Return (x, y) of the center of cell containing provided text 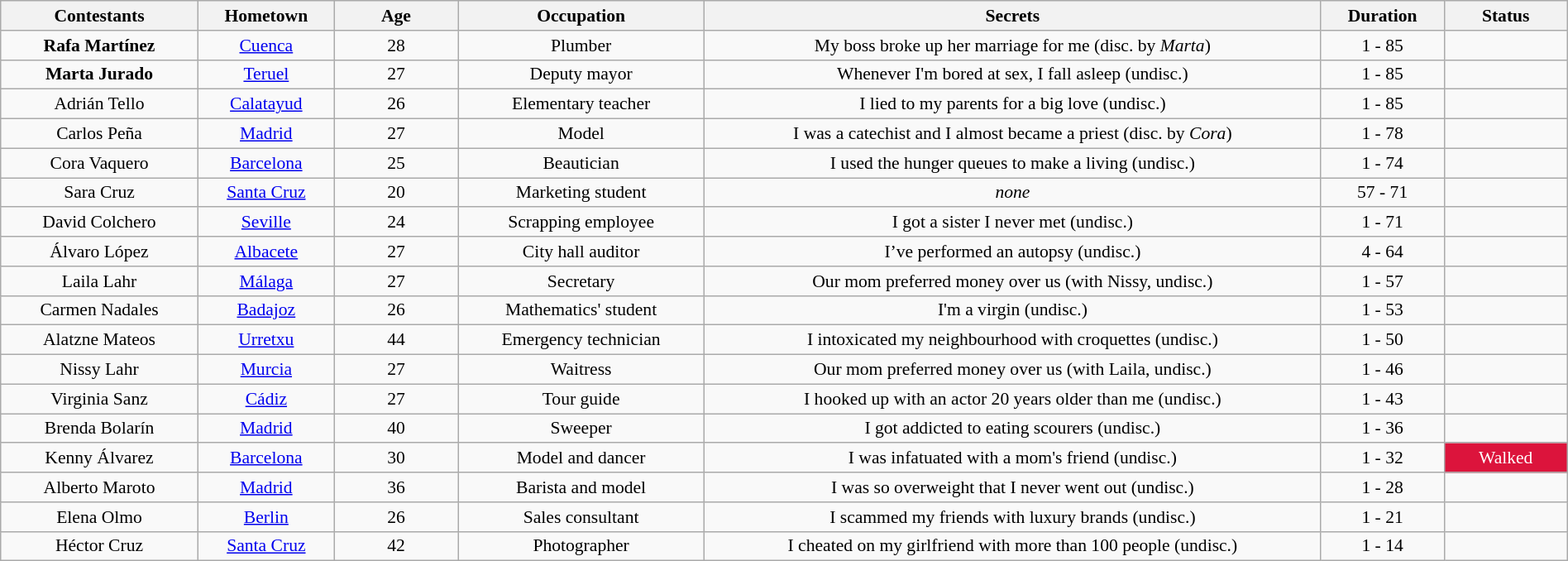
Murcia (266, 369)
Carlos Peña (99, 133)
Elementary teacher (581, 104)
1 - 53 (1383, 310)
I used the hunger queues to make a living (undisc.) (1012, 163)
4 - 64 (1383, 252)
My boss broke up her marriage for me (disc. by Marta) (1012, 45)
Hometown (266, 16)
Albacete (266, 252)
1 - 36 (1383, 429)
Héctor Cruz (99, 546)
25 (395, 163)
30 (395, 458)
Álvaro López (99, 252)
Occupation (581, 16)
Beautician (581, 163)
Sweeper (581, 429)
Urretxu (266, 340)
36 (395, 487)
44 (395, 340)
42 (395, 546)
Photographer (581, 546)
Laila Lahr (99, 280)
Cora Vaquero (99, 163)
I'm a virgin (undisc.) (1012, 310)
Duration (1383, 16)
1 - 57 (1383, 280)
Barista and model (581, 487)
1 - 46 (1383, 369)
Model (581, 133)
I got addicted to eating scourers (undisc.) (1012, 429)
Alberto Maroto (99, 487)
Marketing student (581, 192)
1 - 43 (1383, 399)
24 (395, 222)
I intoxicated my neighbourhood with croquettes (undisc.) (1012, 340)
Model and dancer (581, 458)
City hall auditor (581, 252)
Cádiz (266, 399)
David Colchero (99, 222)
Carmen Nadales (99, 310)
57 - 71 (1383, 192)
I scammed my friends with luxury brands (undisc.) (1012, 516)
Brenda Bolarín (99, 429)
Badajoz (266, 310)
1 - 14 (1383, 546)
1 - 78 (1383, 133)
Mathematics' student (581, 310)
Tour guide (581, 399)
Rafa Martínez (99, 45)
Waitress (581, 369)
Málaga (266, 280)
Cuenca (266, 45)
Sales consultant (581, 516)
I got a sister I never met (undisc.) (1012, 222)
Deputy mayor (581, 74)
I’ve performed an autopsy (undisc.) (1012, 252)
I hooked up with an actor 20 years older than me (undisc.) (1012, 399)
I was a catechist and I almost became a priest (disc. by Cora) (1012, 133)
Secrets (1012, 16)
Age (395, 16)
Whenever I'm bored at sex, I fall asleep (undisc.) (1012, 74)
Nissy Lahr (99, 369)
Adrián Tello (99, 104)
Elena Olmo (99, 516)
Seville (266, 222)
Our mom preferred money over us (with Nissy, undisc.) (1012, 280)
Calatayud (266, 104)
1 - 71 (1383, 222)
Secretary (581, 280)
Emergency technician (581, 340)
1 - 21 (1383, 516)
1 - 28 (1383, 487)
Berlin (266, 516)
I lied to my parents for a big love (undisc.) (1012, 104)
Plumber (581, 45)
Contestants (99, 16)
none (1012, 192)
28 (395, 45)
Our mom preferred money over us (with Laila, undisc.) (1012, 369)
20 (395, 192)
Scrapping employee (581, 222)
I was so overweight that I never went out (undisc.) (1012, 487)
I was infatuated with a mom's friend (undisc.) (1012, 458)
Sara Cruz (99, 192)
Marta Jurado (99, 74)
1 - 32 (1383, 458)
1 - 74 (1383, 163)
Walked (1505, 458)
40 (395, 429)
Kenny Álvarez (99, 458)
Status (1505, 16)
Alatzne Mateos (99, 340)
Teruel (266, 74)
Virginia Sanz (99, 399)
I cheated on my girlfriend with more than 100 people (undisc.) (1012, 546)
1 - 50 (1383, 340)
